Determine the (x, y) coordinate at the center of the cell enclosing the given text.  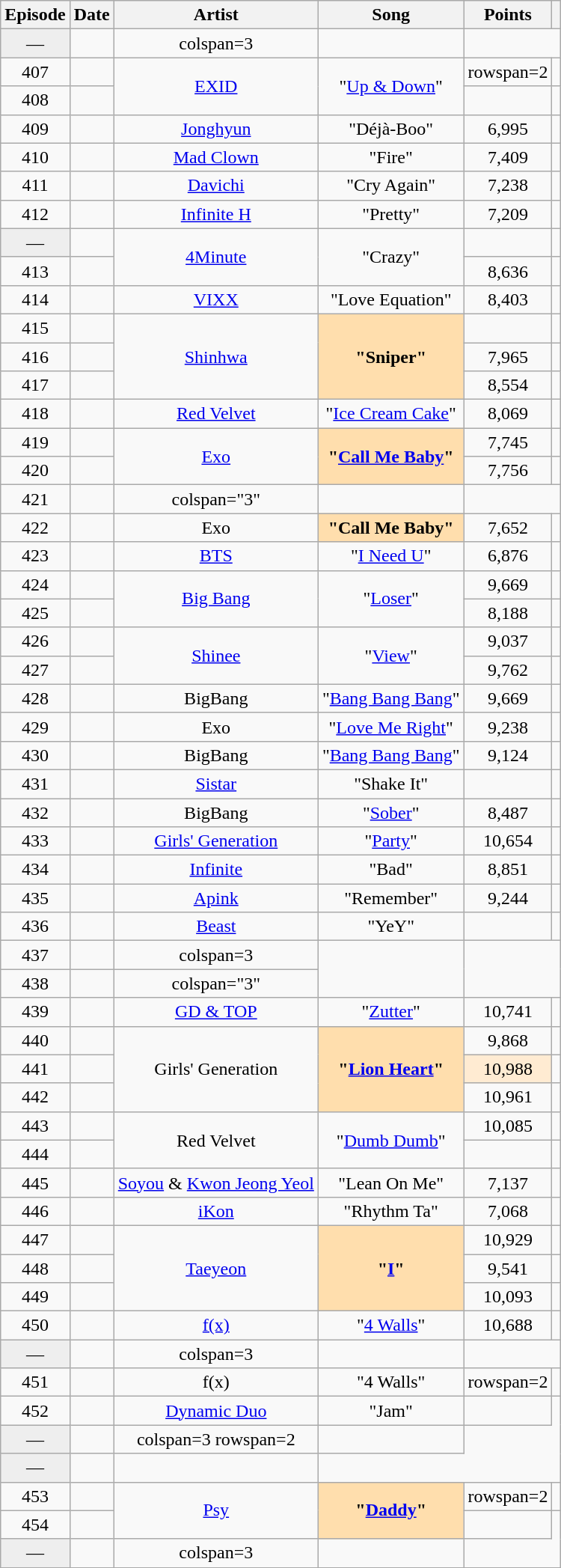
"Dumb Dumb" (390, 1140)
10,085 (508, 1126)
446 (35, 1211)
Sistar (215, 784)
410 (35, 157)
"I Need U" (390, 556)
433 (35, 841)
Artist (215, 15)
"Pretty" (390, 214)
8,851 (508, 870)
"Love Equation" (390, 299)
"Ice Cream Cake" (390, 414)
412 (35, 214)
443 (35, 1126)
411 (35, 186)
413 (35, 271)
7,756 (508, 471)
8,487 (508, 812)
7,652 (508, 528)
6,995 (508, 129)
409 (35, 129)
431 (35, 784)
440 (35, 1040)
421 (35, 499)
439 (35, 1012)
Soyou & Kwon Jeong Yeol (215, 1183)
"Lean On Me" (390, 1183)
407 (35, 72)
419 (35, 442)
429 (35, 727)
Infinite (215, 870)
7,209 (508, 214)
408 (35, 100)
"Remember" (390, 898)
"Fire" (390, 157)
Taeyeon (215, 1268)
colspan=3 rowspan=2 (215, 1439)
Shinhwa (215, 356)
Song (390, 15)
Davichi (215, 186)
10,741 (508, 1012)
Mad Clown (215, 157)
415 (35, 328)
"Cry Again" (390, 186)
450 (35, 1326)
436 (35, 927)
8,069 (508, 414)
"Up & Down" (390, 86)
"Love Me Right" (390, 727)
"Rhythm Ta" (390, 1211)
"Jam" (390, 1411)
454 (35, 1525)
10,988 (508, 1069)
Shinee (215, 656)
8,188 (508, 613)
"YeY" (390, 927)
"Déjà-Boo" (390, 129)
"Sniper" (390, 356)
iKon (215, 1211)
"Daddy" (390, 1510)
423 (35, 556)
10,929 (508, 1239)
425 (35, 613)
427 (35, 670)
7,068 (508, 1211)
"I" (390, 1268)
9,244 (508, 898)
Infinite H (215, 214)
"View" (390, 656)
"Lion Heart" (390, 1069)
7,238 (508, 186)
444 (35, 1154)
426 (35, 641)
451 (35, 1382)
9,037 (508, 641)
Psy (215, 1510)
434 (35, 870)
"Crazy" (390, 257)
418 (35, 414)
Date (91, 15)
Apink (215, 898)
10,093 (508, 1297)
VIXX (215, 299)
10,654 (508, 841)
Points (508, 15)
"Party" (390, 841)
7,745 (508, 442)
"Shake It" (390, 784)
Episode (35, 15)
Dynamic Duo (215, 1411)
432 (35, 812)
BTS (215, 556)
9,762 (508, 670)
4Minute (215, 257)
414 (35, 299)
7,409 (508, 157)
438 (35, 983)
Beast (215, 927)
442 (35, 1097)
7,137 (508, 1183)
8,554 (508, 385)
EXID (215, 86)
447 (35, 1239)
7,965 (508, 357)
"Zutter" (390, 1012)
452 (35, 1411)
417 (35, 385)
437 (35, 955)
"Bad" (390, 870)
"Loser" (390, 599)
10,961 (508, 1097)
430 (35, 755)
9,238 (508, 727)
416 (35, 357)
422 (35, 528)
9,868 (508, 1040)
420 (35, 471)
10,688 (508, 1326)
9,124 (508, 755)
449 (35, 1297)
GD & TOP (215, 1012)
8,636 (508, 271)
428 (35, 698)
441 (35, 1069)
424 (35, 585)
9,541 (508, 1269)
448 (35, 1269)
453 (35, 1496)
Big Bang (215, 599)
6,876 (508, 556)
435 (35, 898)
Jonghyun (215, 129)
8,403 (508, 299)
"Sober" (390, 812)
445 (35, 1183)
